Locate the cell with the specified text and output its (X, Y) center coordinate. 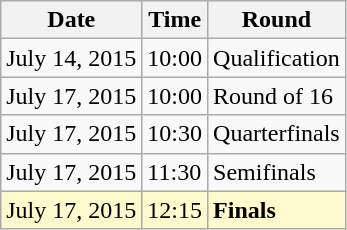
Qualification (277, 58)
Date (72, 20)
Time (175, 20)
Round of 16 (277, 96)
10:30 (175, 134)
Round (277, 20)
11:30 (175, 172)
Finals (277, 210)
12:15 (175, 210)
Semifinals (277, 172)
July 14, 2015 (72, 58)
Quarterfinals (277, 134)
